Identify which cell holds the provided text, then report its [X, Y] central coordinate. 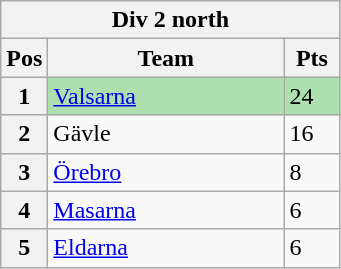
Eldarna [166, 248]
Team [166, 58]
1 [24, 96]
Div 2 north [170, 20]
4 [24, 210]
Örebro [166, 172]
Masarna [166, 210]
8 [312, 172]
24 [312, 96]
Pts [312, 58]
Gävle [166, 134]
16 [312, 134]
Valsarna [166, 96]
5 [24, 248]
3 [24, 172]
2 [24, 134]
Pos [24, 58]
